Pinpoint the cell where the given text exists, returning its (x, y) midpoint coordinate. 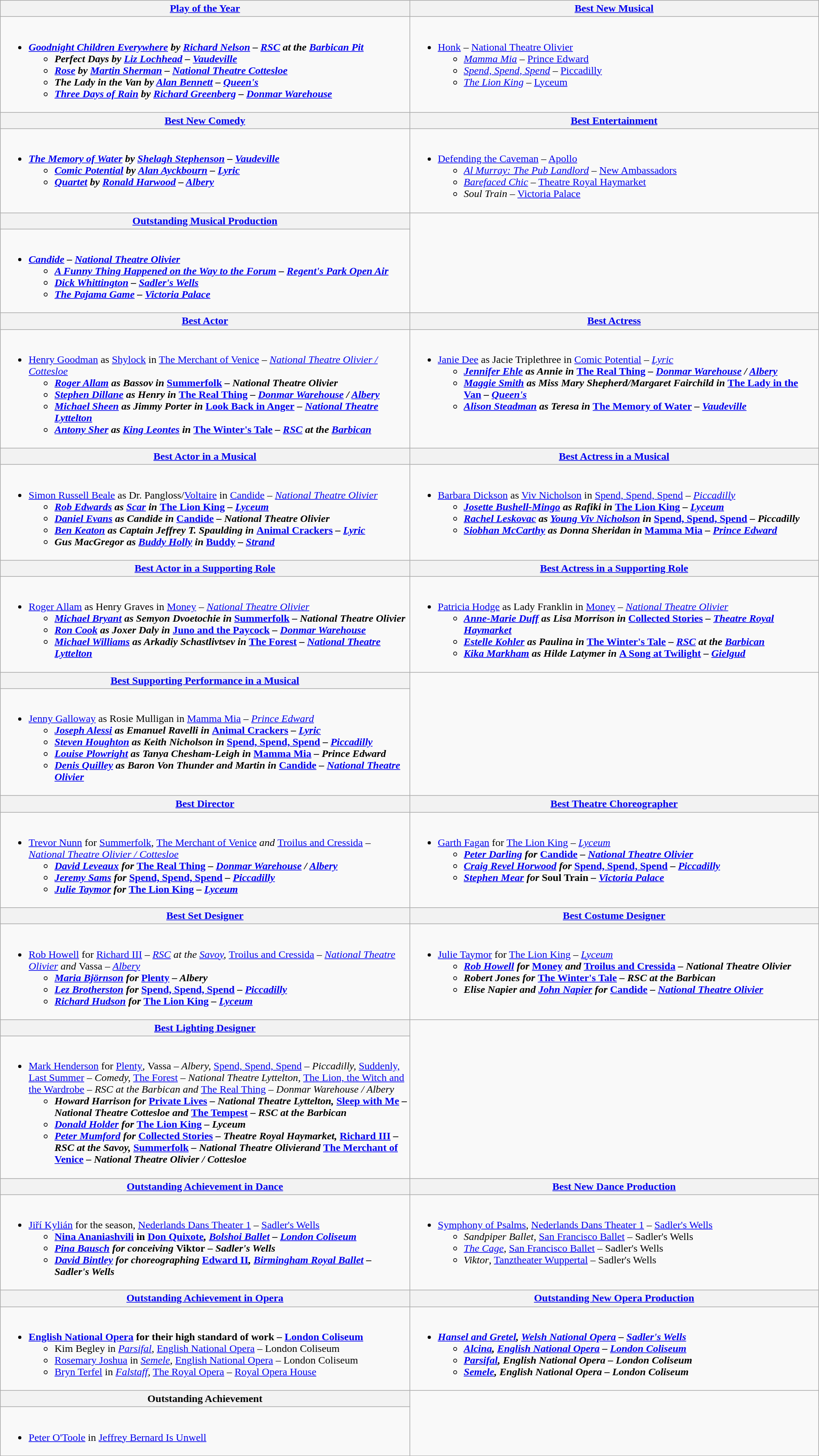
The Memory of Water by Shelagh Stephenson – VaudevilleComic Potential by Alan Ayckbourn – LyricQuartet by Ronald Harwood – Albery (205, 171)
Outstanding Achievement (205, 1399)
Outstanding Musical Production (205, 221)
Honk – National Theatre OlivierMamma Mia – Prince EdwardSpend, Spend, Spend – PiccadillyThe Lion King – Lyceum (614, 65)
Best Set Designer (205, 916)
Best Actress in a Supporting Role (614, 568)
Best Supporting Performance in a Musical (205, 680)
Best Actress (614, 321)
Best Actor in a Supporting Role (205, 568)
Best Actor in a Musical (205, 456)
Best Entertainment (614, 121)
Defending the Caveman – ApolloAl Murray: The Pub Landlord – New AmbassadorsBarefaced Chic – Theatre Royal HaymarketSoul Train – Victoria Palace (614, 171)
Outstanding Achievement in Opera (205, 1298)
Best Actress in a Musical (614, 456)
Best Lighting Designer (205, 1028)
Best New Musical (614, 9)
Peter O'Toole in Jeffrey Bernard Is Unwell (205, 1431)
Best Costume Designer (614, 916)
Best Director (205, 804)
Best Actor (205, 321)
Outstanding New Opera Production (614, 1298)
Best New Comedy (205, 121)
Best New Dance Production (614, 1186)
Play of the Year (205, 9)
Outstanding Achievement in Dance (205, 1186)
Best Theatre Choreographer (614, 804)
